Detect which cell encompasses the target text, then output its (X, Y) center coordinate. 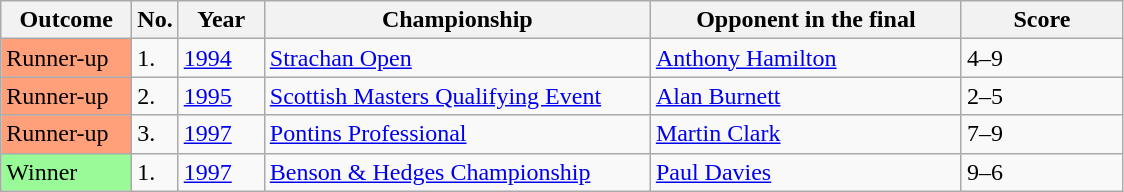
No. (155, 20)
Martin Clark (806, 134)
Score (1042, 20)
Winner (66, 172)
9–6 (1042, 172)
Benson & Hedges Championship (457, 172)
1995 (221, 96)
Championship (457, 20)
7–9 (1042, 134)
3. (155, 134)
Outcome (66, 20)
Alan Burnett (806, 96)
2–5 (1042, 96)
1994 (221, 58)
Pontins Professional (457, 134)
Anthony Hamilton (806, 58)
Strachan Open (457, 58)
Scottish Masters Qualifying Event (457, 96)
Opponent in the final (806, 20)
2. (155, 96)
Paul Davies (806, 172)
Year (221, 20)
4–9 (1042, 58)
